Detect which cell encompasses the target text, then output its [x, y] center coordinate. 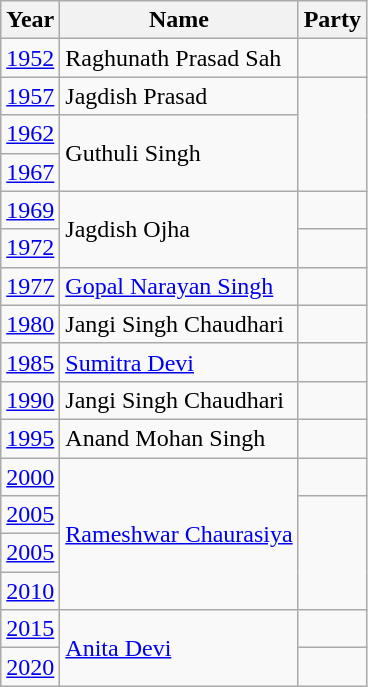
1967 [30, 172]
1969 [30, 210]
Jagdish Ojha [179, 229]
2020 [30, 667]
1980 [30, 324]
Party [332, 20]
Sumitra Devi [179, 362]
Name [179, 20]
Guthuli Singh [179, 153]
1995 [30, 438]
2000 [30, 477]
1952 [30, 58]
Year [30, 20]
Anand Mohan Singh [179, 438]
Jagdish Prasad [179, 96]
1972 [30, 248]
2010 [30, 591]
Rameshwar Chaurasiya [179, 534]
2015 [30, 629]
Gopal Narayan Singh [179, 286]
1962 [30, 134]
1977 [30, 286]
1985 [30, 362]
Raghunath Prasad Sah [179, 58]
1957 [30, 96]
1990 [30, 400]
Anita Devi [179, 648]
